Provide the [x, y] coordinate of the cell's center where the given text is located.  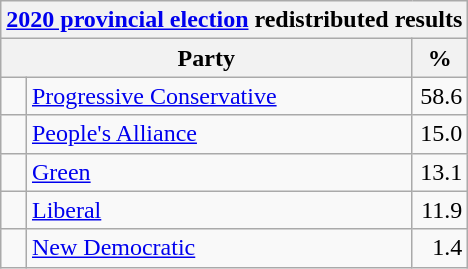
1.4 [440, 248]
% [440, 58]
Liberal [218, 210]
People's Alliance [218, 134]
Green [218, 172]
13.1 [440, 172]
Party [206, 58]
2020 provincial election redistributed results [234, 20]
15.0 [440, 134]
58.6 [440, 96]
New Democratic [218, 248]
Progressive Conservative [218, 96]
11.9 [440, 210]
